Provide the (X, Y) coordinate of the cell's center where the given text is located.  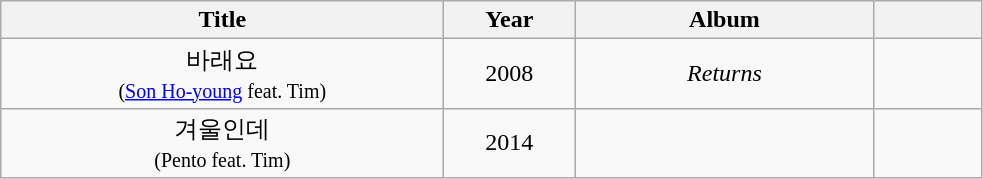
2008 (510, 74)
Returns (724, 74)
바래요(Son Ho-young feat. Tim) (222, 74)
2014 (510, 143)
Album (724, 20)
겨울인데(Pento feat. Tim) (222, 143)
Title (222, 20)
Year (510, 20)
